Scan for the cell matching the given text and deliver its (X, Y) coordinate at center. 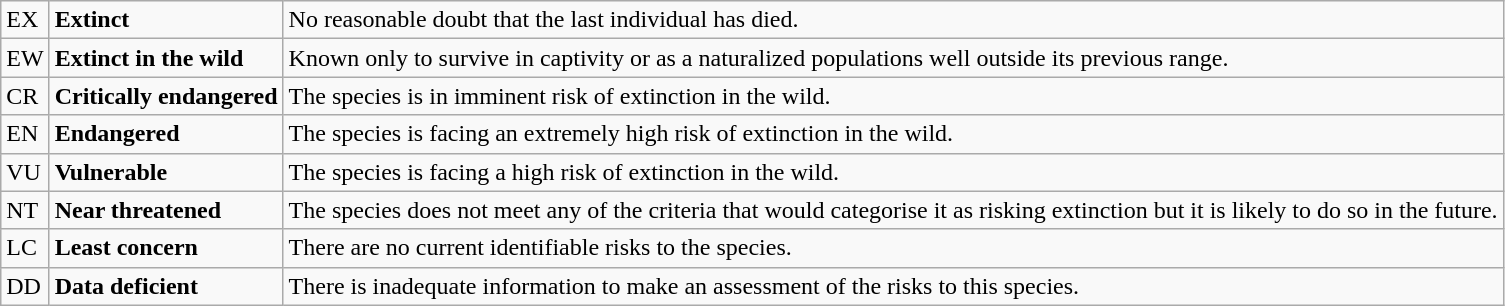
Vulnerable (166, 172)
The species is in imminent risk of extinction in the wild. (893, 96)
Extinct (166, 20)
Near threatened (166, 210)
EW (25, 58)
Endangered (166, 134)
Data deficient (166, 286)
CR (25, 96)
There are no current identifiable risks to the species. (893, 248)
Extinct in the wild (166, 58)
There is inadequate information to make an assessment of the risks to this species. (893, 286)
NT (25, 210)
EX (25, 20)
The species does not meet any of the criteria that would categorise it as risking extinction but it is likely to do so in the future. (893, 210)
The species is facing an extremely high risk of extinction in the wild. (893, 134)
Known only to survive in captivity or as a naturalized populations well outside its previous range. (893, 58)
Least concern (166, 248)
The species is facing a high risk of extinction in the wild. (893, 172)
No reasonable doubt that the last individual has died. (893, 20)
EN (25, 134)
VU (25, 172)
DD (25, 286)
LC (25, 248)
Critically endangered (166, 96)
